Extract the [x, y] coordinate from the center of the cell holding the provided text.  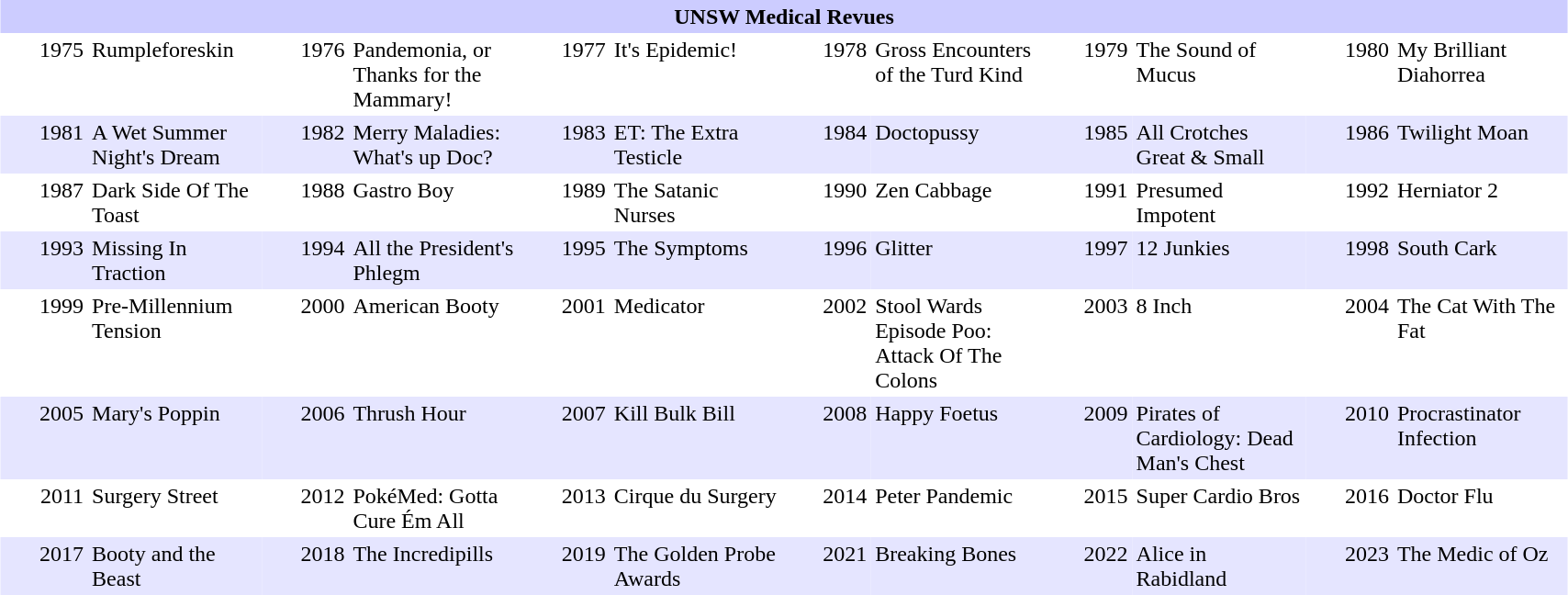
Presumed Impotent [1219, 202]
Doctor Flu [1480, 509]
Cirque du Surgery [697, 509]
Surgery Street [175, 509]
1980 [1350, 74]
Procrastinator Infection [1480, 438]
2015 [1089, 509]
Stool Wards Episode Poo: Attack Of The Colons [958, 343]
The Satanic Nurses [697, 202]
Missing In Traction [175, 261]
2003 [1089, 343]
1988 [305, 202]
Twilight Moan [1480, 145]
Pirates of Cardiology: Dead Man's Chest [1219, 438]
1989 [567, 202]
Rumpleforeskin [175, 74]
1987 [44, 202]
2012 [305, 509]
Super Cardio Bros [1219, 509]
1975 [44, 74]
Pandemonia, or Thanks for the Mammary! [436, 74]
Zen Cabbage [958, 202]
South Cark [1480, 261]
1996 [828, 261]
1983 [567, 145]
2023 [1350, 566]
UNSW Medical Revues [784, 17]
1994 [305, 261]
Booty and the Beast [175, 566]
1992 [1350, 202]
1991 [1089, 202]
2017 [44, 566]
2011 [44, 509]
Glitter [958, 261]
The Incredipills [436, 566]
1993 [44, 261]
Thrush Hour [436, 438]
2010 [1350, 438]
1995 [567, 261]
2014 [828, 509]
1998 [1350, 261]
1985 [1089, 145]
The Golden Probe Awards [697, 566]
2006 [305, 438]
Alice in Rabidland [1219, 566]
All Crotches Great & Small [1219, 145]
2013 [567, 509]
2008 [828, 438]
PokéMed: Gotta Cure Ém All [436, 509]
Peter Pandemic [958, 509]
Breaking Bones [958, 566]
All the President's Phlegm [436, 261]
Gross Encounters of the Turd Kind [958, 74]
American Booty [436, 343]
Herniator 2 [1480, 202]
Doctopussy [958, 145]
The Medic of Oz [1480, 566]
1997 [1089, 261]
Merry Maladies: What's up Doc? [436, 145]
2000 [305, 343]
Happy Foetus [958, 438]
1982 [305, 145]
2009 [1089, 438]
2018 [305, 566]
ET: The Extra Testicle [697, 145]
1999 [44, 343]
2019 [567, 566]
2007 [567, 438]
1978 [828, 74]
1976 [305, 74]
My Brilliant Diahorrea [1480, 74]
8 Inch [1219, 343]
The Sound of Mucus [1219, 74]
1977 [567, 74]
2005 [44, 438]
1984 [828, 145]
1981 [44, 145]
1986 [1350, 145]
2021 [828, 566]
Medicator [697, 343]
Mary's Poppin [175, 438]
2022 [1089, 566]
The Symptoms [697, 261]
2002 [828, 343]
Kill Bulk Bill [697, 438]
1979 [1089, 74]
1990 [828, 202]
It's Epidemic! [697, 74]
Pre-Millennium Tension [175, 343]
12 Junkies [1219, 261]
The Cat With The Fat [1480, 343]
Gastro Boy [436, 202]
A Wet Summer Night's Dream [175, 145]
Dark Side Of The Toast [175, 202]
2016 [1350, 509]
2001 [567, 343]
2004 [1350, 343]
